Scan for the cell matching the given text and deliver its (X, Y) coordinate at center. 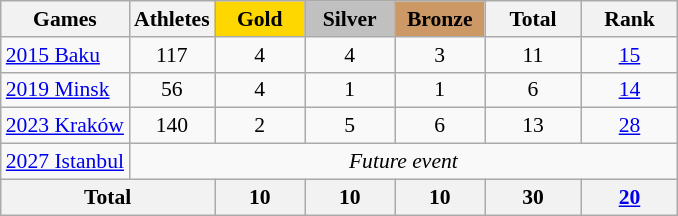
Bronze (440, 19)
Athletes (172, 19)
5 (350, 126)
Rank (630, 19)
2027 Istanbul (65, 162)
28 (630, 126)
14 (630, 90)
20 (630, 197)
11 (534, 55)
Games (65, 19)
2 (260, 126)
2023 Kraków (65, 126)
140 (172, 126)
2019 Minsk (65, 90)
56 (172, 90)
13 (534, 126)
Silver (350, 19)
Gold (260, 19)
15 (630, 55)
30 (534, 197)
3 (440, 55)
Future event (404, 162)
117 (172, 55)
2015 Baku (65, 55)
